For the text-containing cell, return its midpoint in (X, Y) coordinate format. 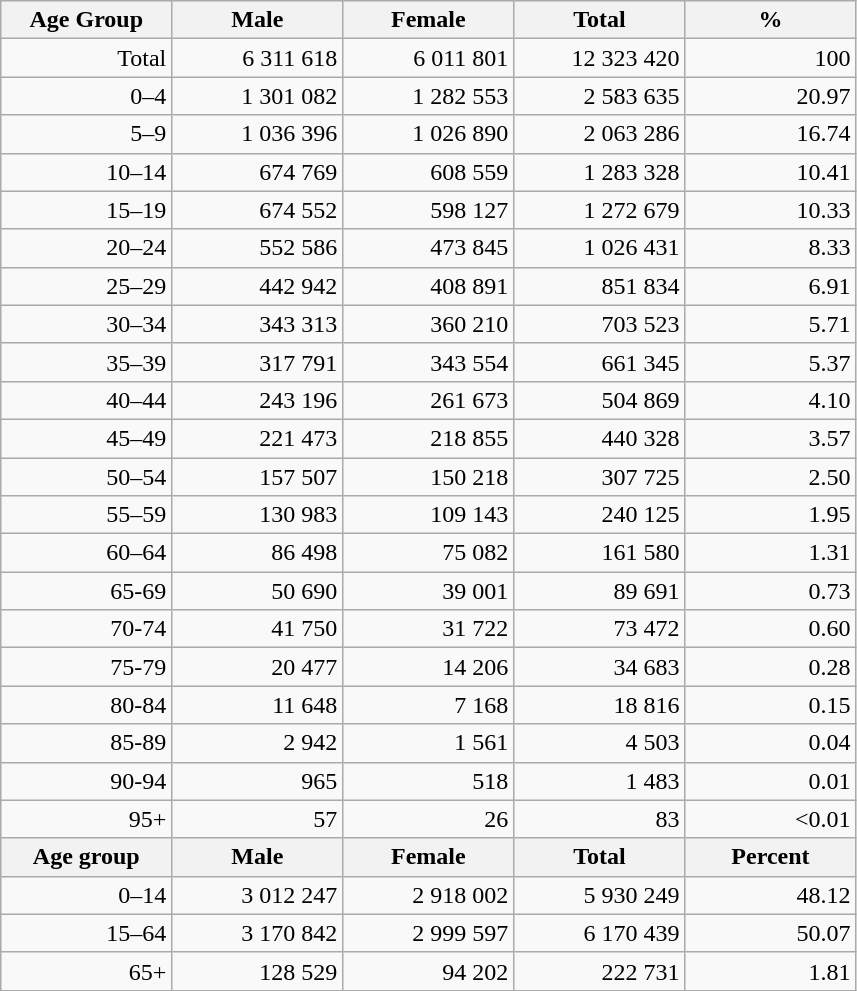
75 082 (428, 553)
7 168 (428, 705)
3 170 842 (258, 933)
674 552 (258, 210)
10.33 (770, 210)
70-74 (86, 629)
851 834 (600, 286)
4.10 (770, 400)
0.28 (770, 667)
1.81 (770, 971)
57 (258, 819)
% (770, 20)
518 (428, 781)
75-79 (86, 667)
31 722 (428, 629)
703 523 (600, 324)
50–54 (86, 477)
20 477 (258, 667)
65+ (86, 971)
608 559 (428, 172)
14 206 (428, 667)
6 011 801 (428, 58)
440 328 (600, 438)
25–29 (86, 286)
161 580 (600, 553)
5.37 (770, 362)
130 983 (258, 515)
12 323 420 (600, 58)
5.71 (770, 324)
222 731 (600, 971)
39 001 (428, 591)
0–4 (86, 96)
18 816 (600, 705)
94 202 (428, 971)
1.31 (770, 553)
504 869 (600, 400)
95+ (86, 819)
83 (600, 819)
1 272 679 (600, 210)
2 583 635 (600, 96)
90-94 (86, 781)
1 301 082 (258, 96)
343 313 (258, 324)
598 127 (428, 210)
5 930 249 (600, 895)
73 472 (600, 629)
2 063 286 (600, 134)
Age Group (86, 20)
20–24 (86, 248)
3.57 (770, 438)
243 196 (258, 400)
10–14 (86, 172)
30–34 (86, 324)
343 554 (428, 362)
0.04 (770, 743)
5–9 (86, 134)
218 855 (428, 438)
11 648 (258, 705)
1 282 553 (428, 96)
48.12 (770, 895)
661 345 (600, 362)
80-84 (86, 705)
89 691 (600, 591)
35–39 (86, 362)
34 683 (600, 667)
552 586 (258, 248)
6 170 439 (600, 933)
3 012 247 (258, 895)
1.95 (770, 515)
50 690 (258, 591)
15–19 (86, 210)
307 725 (600, 477)
4 503 (600, 743)
128 529 (258, 971)
10.41 (770, 172)
<0.01 (770, 819)
261 673 (428, 400)
473 845 (428, 248)
86 498 (258, 553)
317 791 (258, 362)
442 942 (258, 286)
50.07 (770, 933)
2 999 597 (428, 933)
150 218 (428, 477)
1 483 (600, 781)
1 036 396 (258, 134)
1 561 (428, 743)
40–44 (86, 400)
45–49 (86, 438)
1 026 431 (600, 248)
60–64 (86, 553)
0.60 (770, 629)
100 (770, 58)
20.97 (770, 96)
157 507 (258, 477)
2 918 002 (428, 895)
0.73 (770, 591)
408 891 (428, 286)
674 769 (258, 172)
2.50 (770, 477)
965 (258, 781)
2 942 (258, 743)
1 283 328 (600, 172)
Percent (770, 857)
41 750 (258, 629)
6 311 618 (258, 58)
1 026 890 (428, 134)
15–64 (86, 933)
85-89 (86, 743)
16.74 (770, 134)
0.01 (770, 781)
109 143 (428, 515)
26 (428, 819)
8.33 (770, 248)
65-69 (86, 591)
360 210 (428, 324)
221 473 (258, 438)
55–59 (86, 515)
0–14 (86, 895)
240 125 (600, 515)
6.91 (770, 286)
0.15 (770, 705)
Age group (86, 857)
